Pinpoint the cell where the given text exists, returning its [x, y] midpoint coordinate. 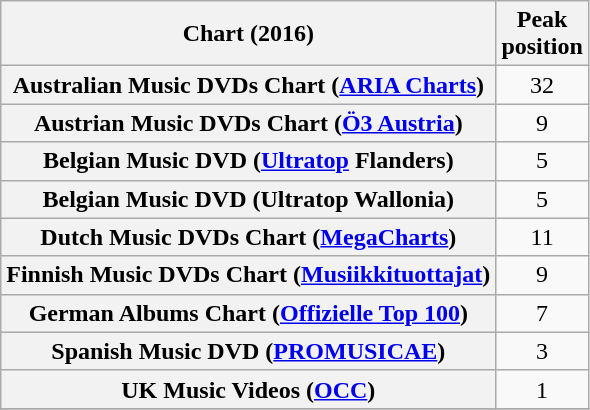
German Albums Chart (Offizielle Top 100) [248, 313]
Belgian Music DVD (Ultratop Flanders) [248, 161]
Dutch Music DVDs Chart (MegaCharts) [248, 237]
1 [542, 389]
Chart (2016) [248, 34]
Finnish Music DVDs Chart (Musiikkituottajat) [248, 275]
32 [542, 85]
Peakposition [542, 34]
Austrian Music DVDs Chart (Ö3 Austria) [248, 123]
Belgian Music DVD (Ultratop Wallonia) [248, 199]
Australian Music DVDs Chart (ARIA Charts) [248, 85]
7 [542, 313]
Spanish Music DVD (PROMUSICAE) [248, 351]
11 [542, 237]
3 [542, 351]
UK Music Videos (OCC) [248, 389]
